From the cell containing the given text, extract its center point as [X, Y] coordinate. 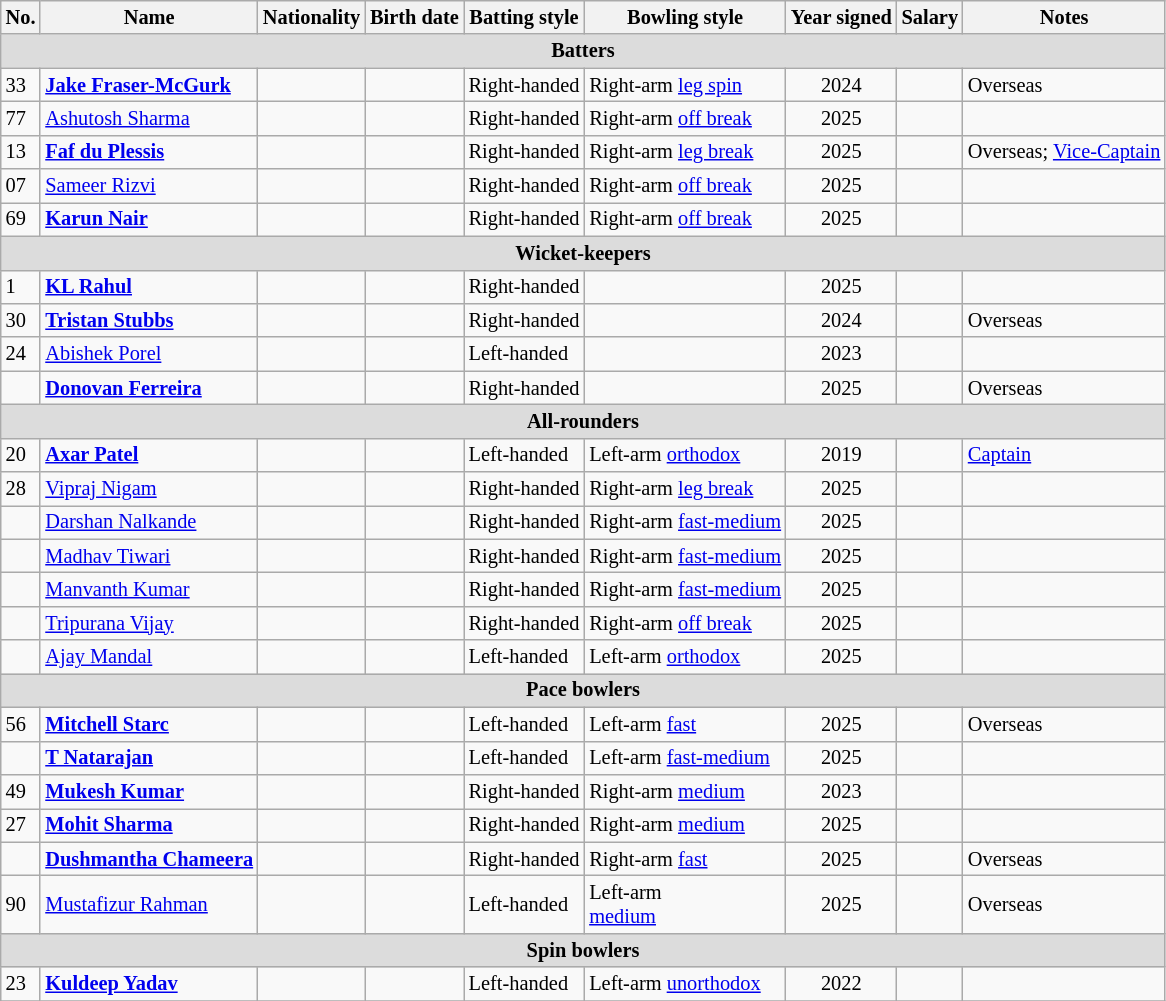
Year signed [842, 17]
Spin bowlers [583, 950]
Bowling style [685, 17]
23 [21, 984]
2022 [842, 984]
Manvanth Kumar [149, 589]
Pace bowlers [583, 690]
Mitchell Starc [149, 724]
Dushmantha Chameera [149, 859]
27 [21, 825]
Ajay Mandal [149, 657]
KL Rahul [149, 287]
Salary [930, 17]
1 [21, 287]
Ashutosh Sharma [149, 118]
13 [21, 152]
All-rounders [583, 421]
Left-armmedium [685, 904]
Faf du Plessis [149, 152]
56 [21, 724]
Birth date [414, 17]
77 [21, 118]
Vipraj Nigam [149, 489]
69 [21, 219]
Kuldeep Yadav [149, 984]
2019 [842, 455]
Notes [1064, 17]
Nationality [312, 17]
Right-arm fast [685, 859]
Mukesh Kumar [149, 791]
Name [149, 17]
Mohit Sharma [149, 825]
49 [21, 791]
Wicket-keepers [583, 253]
Left-arm unorthodox [685, 984]
30 [21, 320]
33 [21, 85]
Left-arm fast [685, 724]
Madhav Tiwari [149, 556]
Overseas; Vice-Captain [1064, 152]
28 [21, 489]
Donovan Ferreira [149, 388]
Darshan Nalkande [149, 522]
Axar Patel [149, 455]
Left-arm fast-medium [685, 758]
07 [21, 186]
Mustafizur Rahman [149, 904]
Right-arm leg spin [685, 85]
20 [21, 455]
Tristan Stubbs [149, 320]
Batters [583, 51]
90 [21, 904]
Sameer Rizvi [149, 186]
Tripurana Vijay [149, 623]
Batting style [524, 17]
T Natarajan [149, 758]
Jake Fraser-McGurk [149, 85]
Abishek Porel [149, 354]
Captain [1064, 455]
No. [21, 17]
24 [21, 354]
Karun Nair [149, 219]
